Locate the cell with the specified text and output its [X, Y] center coordinate. 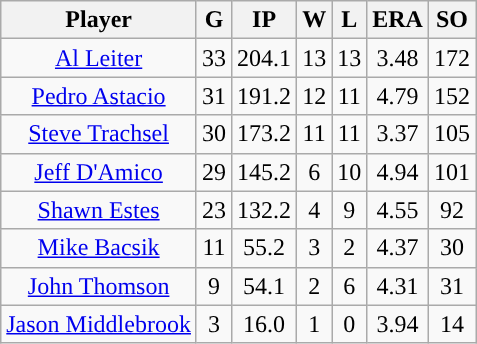
4.31 [398, 286]
3.94 [398, 324]
Al Leiter [99, 58]
4.37 [398, 248]
16.0 [264, 324]
4 [314, 210]
10 [350, 172]
101 [452, 172]
3.37 [398, 134]
Mike Bacsik [99, 248]
152 [452, 96]
4.94 [398, 172]
ERA [398, 20]
Pedro Astacio [99, 96]
SO [452, 20]
23 [214, 210]
John Thomson [99, 286]
Player [99, 20]
204.1 [264, 58]
Jason Middlebrook [99, 324]
132.2 [264, 210]
191.2 [264, 96]
L [350, 20]
3.48 [398, 58]
14 [452, 324]
54.1 [264, 286]
29 [214, 172]
12 [314, 96]
W [314, 20]
G [214, 20]
0 [350, 324]
4.55 [398, 210]
173.2 [264, 134]
IP [264, 20]
Shawn Estes [99, 210]
172 [452, 58]
33 [214, 58]
92 [452, 210]
55.2 [264, 248]
Jeff D'Amico [99, 172]
145.2 [264, 172]
1 [314, 324]
4.79 [398, 96]
Steve Trachsel [99, 134]
105 [452, 134]
